Search for the cell housing the specified text and yield its [X, Y] center coordinate. 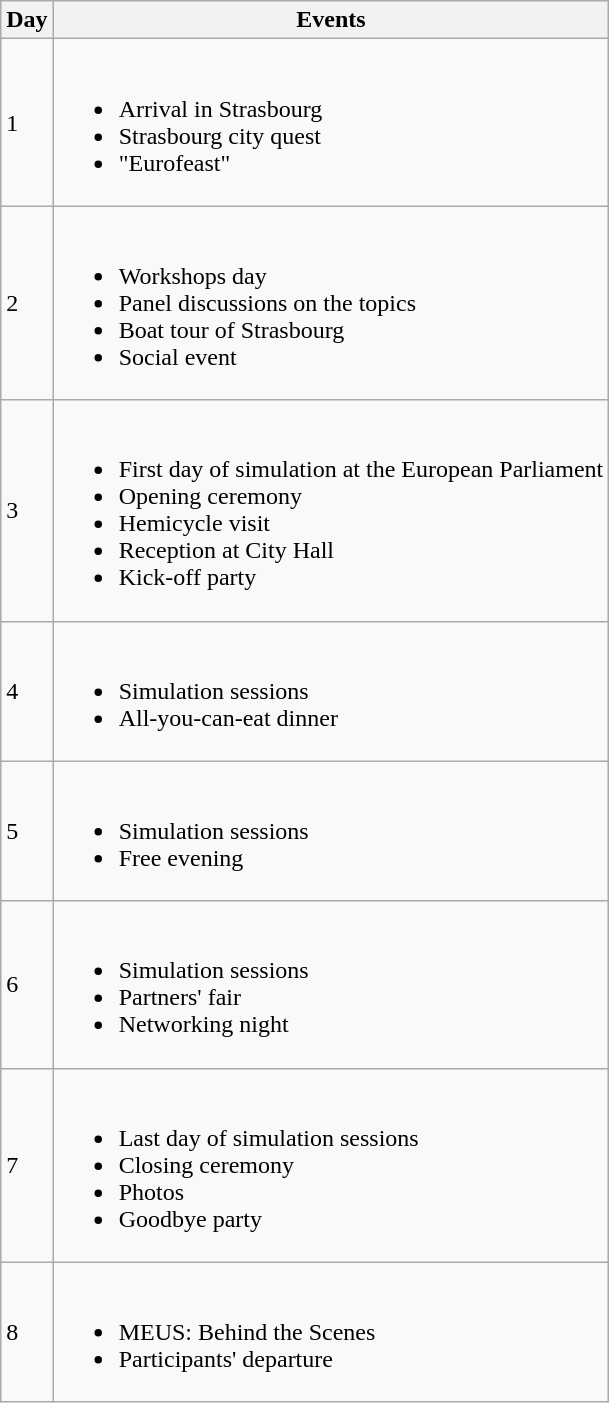
MEUS: Behind the ScenesParticipants' departure [331, 1332]
7 [27, 1165]
Workshops dayPanel discussions on the topicsBoat tour of StrasbourgSocial event [331, 303]
Simulation sessionsAll-you-can-eat dinner [331, 691]
3 [27, 510]
4 [27, 691]
1 [27, 122]
Simulation sessionsFree evening [331, 831]
First day of simulation at the European ParliamentOpening ceremonyHemicycle visitReception at City HallKick-off party [331, 510]
Day [27, 20]
Last day of simulation sessionsClosing ceremonyPhotosGoodbye party [331, 1165]
5 [27, 831]
2 [27, 303]
Simulation sessionsPartners' fairNetworking night [331, 984]
Arrival in StrasbourgStrasbourg city quest"Eurofeast" [331, 122]
6 [27, 984]
8 [27, 1332]
Events [331, 20]
